Detect which cell encompasses the target text, then output its [x, y] center coordinate. 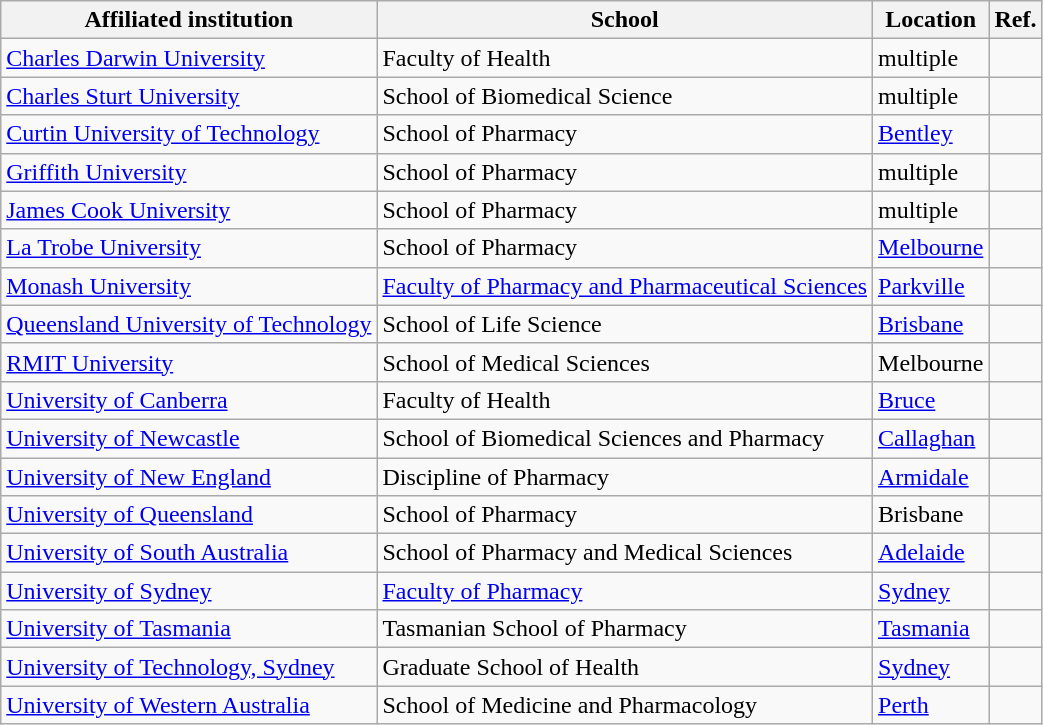
Parkville [931, 286]
Ref. [1016, 20]
Perth [931, 705]
La Trobe University [189, 248]
School of Life Science [625, 324]
Monash University [189, 286]
Bruce [931, 400]
University of Western Australia [189, 705]
Queensland University of Technology [189, 324]
RMIT University [189, 362]
University of Canberra [189, 400]
School of Medical Sciences [625, 362]
Affiliated institution [189, 20]
Griffith University [189, 172]
Callaghan [931, 438]
Location [931, 20]
University of Newcastle [189, 438]
Bentley [931, 134]
Adelaide [931, 553]
University of Tasmania [189, 629]
Charles Sturt University [189, 96]
Discipline of Pharmacy [625, 477]
University of Sydney [189, 591]
Armidale [931, 477]
School of Biomedical Sciences and Pharmacy [625, 438]
University of South Australia [189, 553]
Faculty of Pharmacy and Pharmaceutical Sciences [625, 286]
University of Queensland [189, 515]
School [625, 20]
University of Technology, Sydney [189, 667]
Tasmania [931, 629]
University of New England [189, 477]
Curtin University of Technology [189, 134]
School of Pharmacy and Medical Sciences [625, 553]
Graduate School of Health [625, 667]
School of Biomedical Science [625, 96]
Charles Darwin University [189, 58]
Faculty of Pharmacy [625, 591]
Tasmanian School of Pharmacy [625, 629]
School of Medicine and Pharmacology [625, 705]
James Cook University [189, 210]
